Capture the cell that displays the provided text and extract its (x, y) central coordinate. 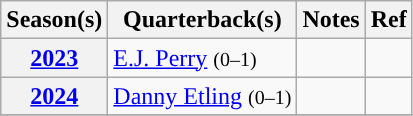
Quarterback(s) (202, 20)
Danny Etling (0–1) (202, 96)
Notes (331, 20)
Season(s) (54, 20)
2023 (54, 58)
2024 (54, 96)
Ref (388, 20)
E.J. Perry (0–1) (202, 58)
